From the cell containing the given text, extract its center point as [x, y] coordinate. 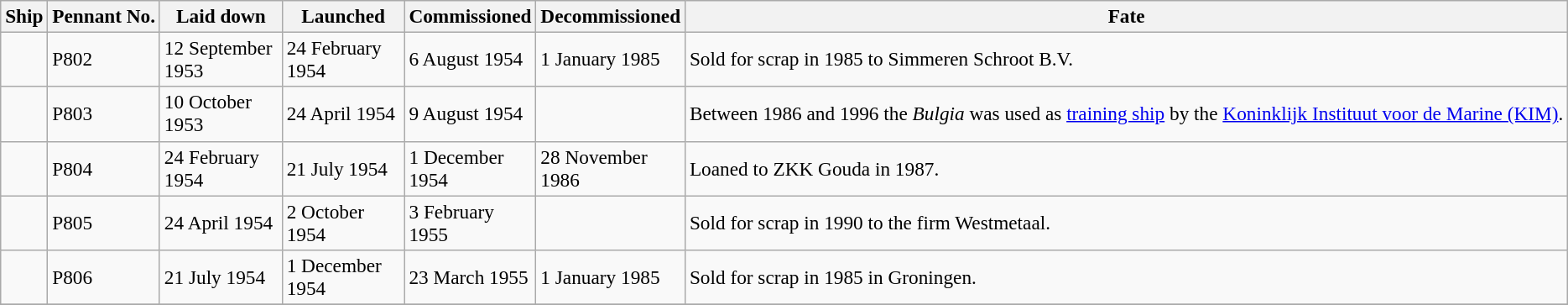
Between 1986 and 1996 the Bulgia was used as training ship by the Koninklijk Instituut voor de Marine (KIM). [1127, 114]
P802 [104, 59]
P805 [104, 222]
Launched [343, 16]
Sold for scrap in 1985 in Groningen. [1127, 277]
P806 [104, 277]
Ship [24, 16]
Decommissioned [611, 16]
Fate [1127, 16]
Commissioned [470, 16]
9 August 1954 [470, 114]
23 March 1955 [470, 277]
12 September 1953 [221, 59]
Sold for scrap in 1990 to the firm Westmetaal. [1127, 222]
10 October 1953 [221, 114]
P804 [104, 168]
3 February 1955 [470, 222]
28 November 1986 [611, 168]
6 August 1954 [470, 59]
2 October 1954 [343, 222]
P803 [104, 114]
Loaned to ZKK Gouda in 1987. [1127, 168]
Pennant No. [104, 16]
Laid down [221, 16]
Sold for scrap in 1985 to Simmeren Schroot B.V. [1127, 59]
